Capture the cell that displays the provided text and extract its (x, y) central coordinate. 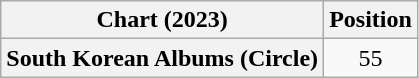
South Korean Albums (Circle) (162, 58)
Position (371, 20)
Chart (2023) (162, 20)
55 (371, 58)
